Return the (x, y) coordinate for the center point of the cell that contains the specified text.  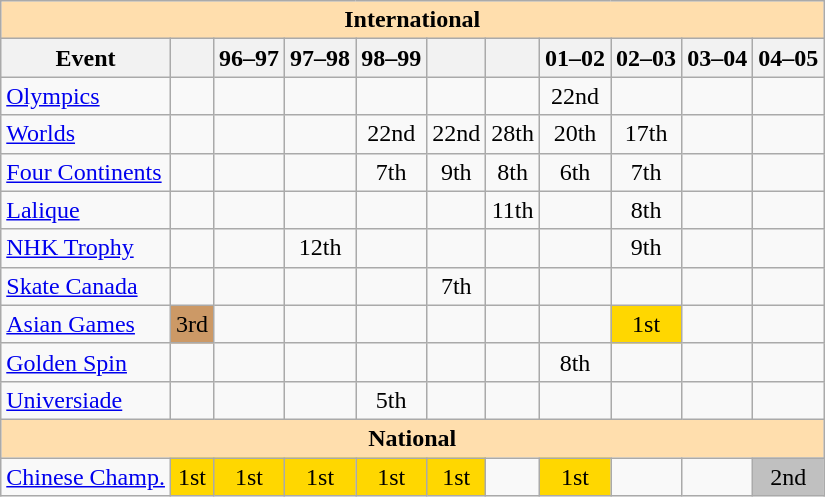
01–02 (576, 58)
Worlds (86, 134)
Event (86, 58)
Lalique (86, 210)
6th (576, 172)
NHK Trophy (86, 248)
Golden Spin (86, 362)
20th (576, 134)
28th (513, 134)
5th (392, 400)
96–97 (250, 58)
Skate Canada (86, 286)
17th (646, 134)
2nd (788, 477)
12th (320, 248)
Universiade (86, 400)
Olympics (86, 96)
02–03 (646, 58)
04–05 (788, 58)
11th (513, 210)
97–98 (320, 58)
International (412, 20)
3rd (192, 324)
National (412, 438)
Asian Games (86, 324)
Chinese Champ. (86, 477)
03–04 (718, 58)
Four Continents (86, 172)
98–99 (392, 58)
